Search for the cell housing the specified text and yield its (X, Y) center coordinate. 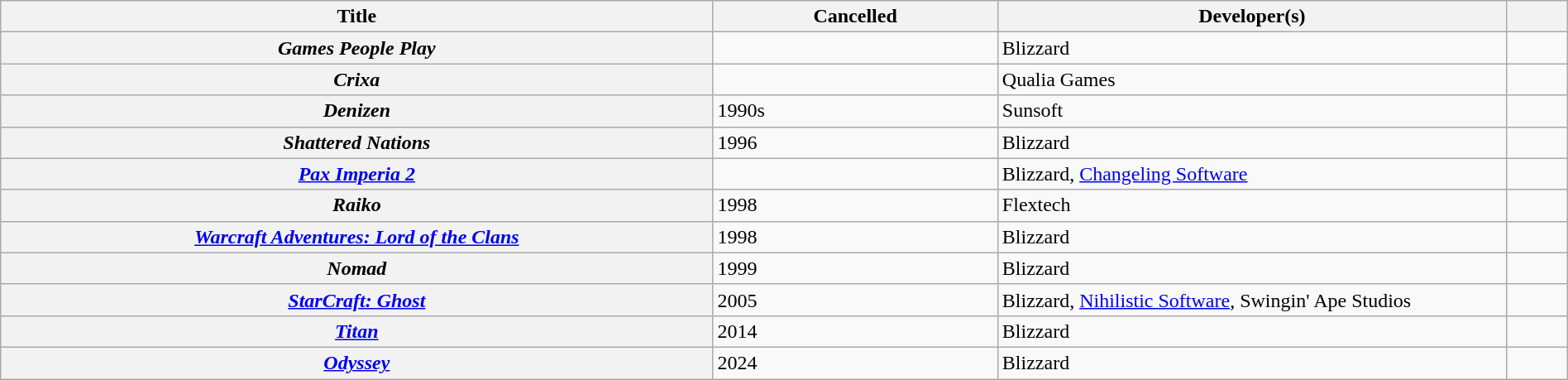
Warcraft Adventures: Lord of the Clans (357, 237)
2014 (855, 331)
Shattered Nations (357, 142)
Denizen (357, 111)
Crixa (357, 79)
Developer(s) (1252, 17)
1996 (855, 142)
2005 (855, 300)
1990s (855, 111)
Nomad (357, 268)
Raiko (357, 205)
Qualia Games (1252, 79)
StarCraft: Ghost (357, 300)
Sunsoft (1252, 111)
Flextech (1252, 205)
Odyssey (357, 363)
1999 (855, 268)
2024 (855, 363)
Blizzard, Nihilistic Software, Swingin' Ape Studios (1252, 300)
Blizzard, Changeling Software (1252, 174)
Cancelled (855, 17)
Pax Imperia 2 (357, 174)
Titan (357, 331)
Games People Play (357, 48)
Title (357, 17)
